Locate the cell with the specified text and output its [x, y] center coordinate. 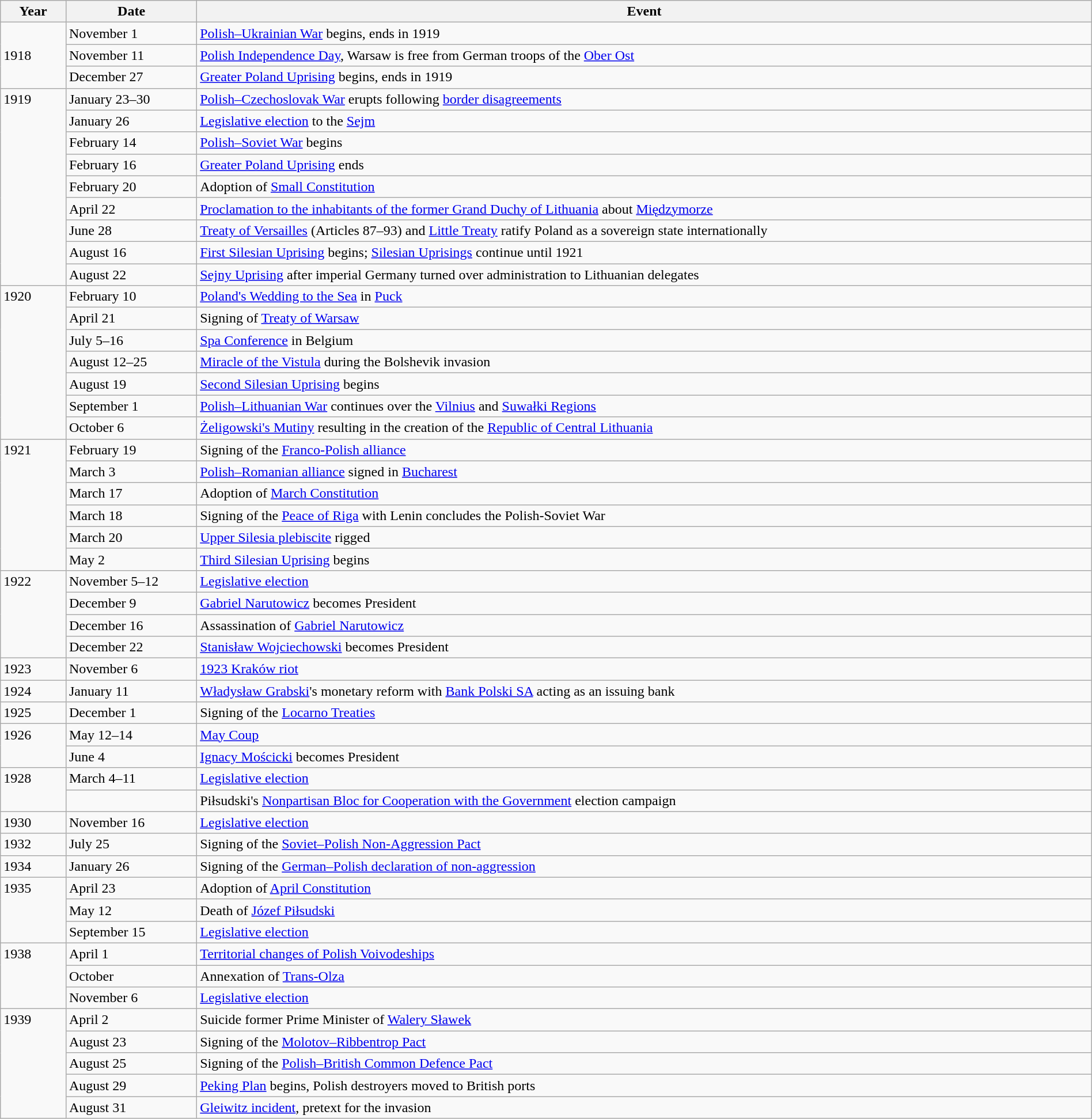
Polish–Soviet War begins [644, 143]
Upper Silesia plebiscite rigged [644, 537]
Ignacy Mościcki becomes President [644, 757]
December 22 [131, 647]
Suicide former Prime Minister of Walery Sławek [644, 1020]
1939 [33, 1064]
August 16 [131, 252]
1920 [33, 362]
December 1 [131, 713]
June 28 [131, 230]
1918 [33, 55]
August 31 [131, 1107]
April 1 [131, 954]
1921 [33, 505]
Adoption of March Constitution [644, 494]
April 21 [131, 318]
1934 [33, 866]
Death of Józef Piłsudski [644, 910]
First Silesian Uprising begins; Silesian Uprisings continue until 1921 [644, 252]
April 2 [131, 1020]
July 5–16 [131, 340]
Peking Plan begins, Polish destroyers moved to British ports [644, 1086]
January 23–30 [131, 99]
October [131, 976]
Signing of the German–Polish declaration of non-aggression [644, 866]
June 4 [131, 757]
Greater Poland Uprising ends [644, 165]
August 19 [131, 384]
Żeligowski's Mutiny resulting in the creation of the Republic of Central Lithuania [644, 428]
Treaty of Versailles (Articles 87–93) and Little Treaty ratify Poland as a sovereign state internationally [644, 230]
September 1 [131, 406]
1935 [33, 910]
December 9 [131, 603]
Poland's Wedding to the Sea in Puck [644, 297]
Year [33, 12]
Proclamation to the inhabitants of the former Grand Duchy of Lithuania about Międzymorze [644, 208]
December 27 [131, 77]
1919 [33, 187]
Signing of the Polish–British Common Defence Pact [644, 1064]
1930 [33, 822]
November 11 [131, 55]
December 16 [131, 625]
February 14 [131, 143]
February 19 [131, 450]
1924 [33, 691]
August 22 [131, 275]
March 18 [131, 515]
March 17 [131, 494]
August 12–25 [131, 362]
August 25 [131, 1064]
1938 [33, 976]
Assassination of Gabriel Narutowicz [644, 625]
August 29 [131, 1086]
April 23 [131, 888]
Polish Independence Day, Warsaw is free from German troops of the Ober Ost [644, 55]
August 23 [131, 1042]
Greater Poland Uprising begins, ends in 1919 [644, 77]
Spa Conference in Belgium [644, 340]
1926 [33, 746]
May 12–14 [131, 735]
1923 Kraków riot [644, 669]
Signing of the Molotov–Ribbentrop Pact [644, 1042]
Gabriel Narutowicz becomes President [644, 603]
Adoption of Small Constitution [644, 187]
July 25 [131, 844]
1925 [33, 713]
October 6 [131, 428]
Event [644, 12]
February 10 [131, 297]
February 20 [131, 187]
March 20 [131, 537]
Stanisław Wojciechowski becomes President [644, 647]
Signing of the Soviet–Polish Non-Aggression Pact [644, 844]
Polish–Czechoslovak War erupts following border disagreements [644, 99]
Miracle of the Vistula during the Bolshevik invasion [644, 362]
Legislative election to the Sejm [644, 121]
May Coup [644, 735]
Polish–Romanian alliance signed in Bucharest [644, 472]
Territorial changes of Polish Voivodeships [644, 954]
1928 [33, 790]
Gleiwitz incident, pretext for the invasion [644, 1107]
January 11 [131, 691]
May 2 [131, 559]
Date [131, 12]
1932 [33, 844]
Second Silesian Uprising begins [644, 384]
1923 [33, 669]
March 3 [131, 472]
Sejny Uprising after imperial Germany turned over administration to Lithuanian delegates [644, 275]
September 15 [131, 932]
Signing of the Peace of Riga with Lenin concludes the Polish-Soviet War [644, 515]
Piłsudski's Nonpartisan Bloc for Cooperation with the Government election campaign [644, 801]
November 5–12 [131, 581]
March 4–11 [131, 779]
Polish–Lithuanian War continues over the Vilnius and Suwałki Regions [644, 406]
Signing of Treaty of Warsaw [644, 318]
Władysław Grabski's monetary reform with Bank Polski SA acting as an issuing bank [644, 691]
Third Silesian Uprising begins [644, 559]
November 16 [131, 822]
Adoption of April Constitution [644, 888]
Signing of the Locarno Treaties [644, 713]
1922 [33, 614]
February 16 [131, 165]
November 1 [131, 33]
May 12 [131, 910]
April 22 [131, 208]
Annexation of Trans-Olza [644, 976]
Polish–Ukrainian War begins, ends in 1919 [644, 33]
Signing of the Franco-Polish alliance [644, 450]
